Scan for the cell matching the given text and deliver its (x, y) coordinate at center. 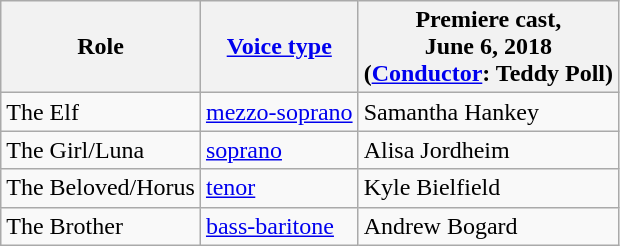
mezzo-soprano (279, 112)
bass-baritone (279, 226)
soprano (279, 150)
The Brother (101, 226)
Andrew Bogard (488, 226)
tenor (279, 188)
Samantha Hankey (488, 112)
Voice type (279, 47)
The Girl/Luna (101, 150)
Kyle Bielfield (488, 188)
Alisa Jordheim (488, 150)
Premiere cast,June 6, 2018(Conductor: Teddy Poll) (488, 47)
Role (101, 47)
The Beloved/Horus (101, 188)
The Elf (101, 112)
